Find where the given text appears and provide that cell's center as [x, y] coordinate. 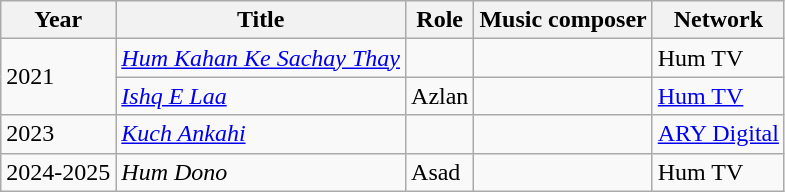
Music composer [563, 20]
Kuch Ankahi [261, 134]
Title [261, 20]
Ishq E Laa [261, 96]
Year [58, 20]
ARY Digital [718, 134]
Azlan [440, 96]
2024-2025 [58, 172]
2023 [58, 134]
Network [718, 20]
Hum Dono [261, 172]
Asad [440, 172]
2021 [58, 77]
Role [440, 20]
Hum Kahan Ke Sachay Thay [261, 58]
